Extract the (X, Y) coordinate from the center of the cell holding the provided text.  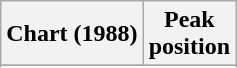
Peakposition (189, 34)
Chart (1988) (72, 34)
